Identify which cell holds the provided text, then report its [X, Y] central coordinate. 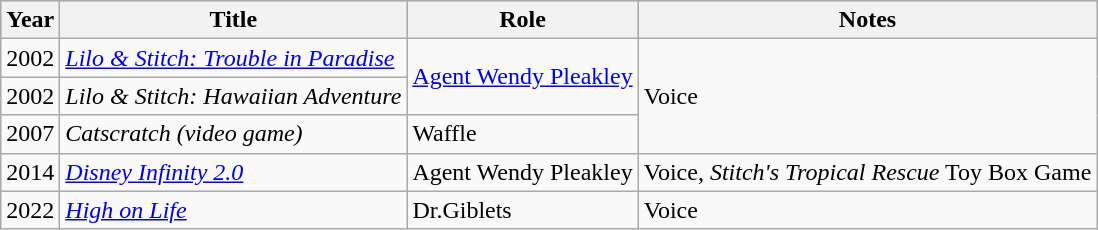
Title [234, 20]
Waffle [522, 134]
2007 [30, 134]
Lilo & Stitch: Hawaiian Adventure [234, 96]
High on Life [234, 210]
Notes [868, 20]
Dr.Giblets [522, 210]
Role [522, 20]
Voice, Stitch's Tropical Rescue Toy Box Game [868, 172]
Year [30, 20]
2014 [30, 172]
2022 [30, 210]
Lilo & Stitch: Trouble in Paradise [234, 58]
Disney Infinity 2.0 [234, 172]
Catscratch (video game) [234, 134]
